Determine the [x, y] coordinate at the center of the cell enclosing the given text.  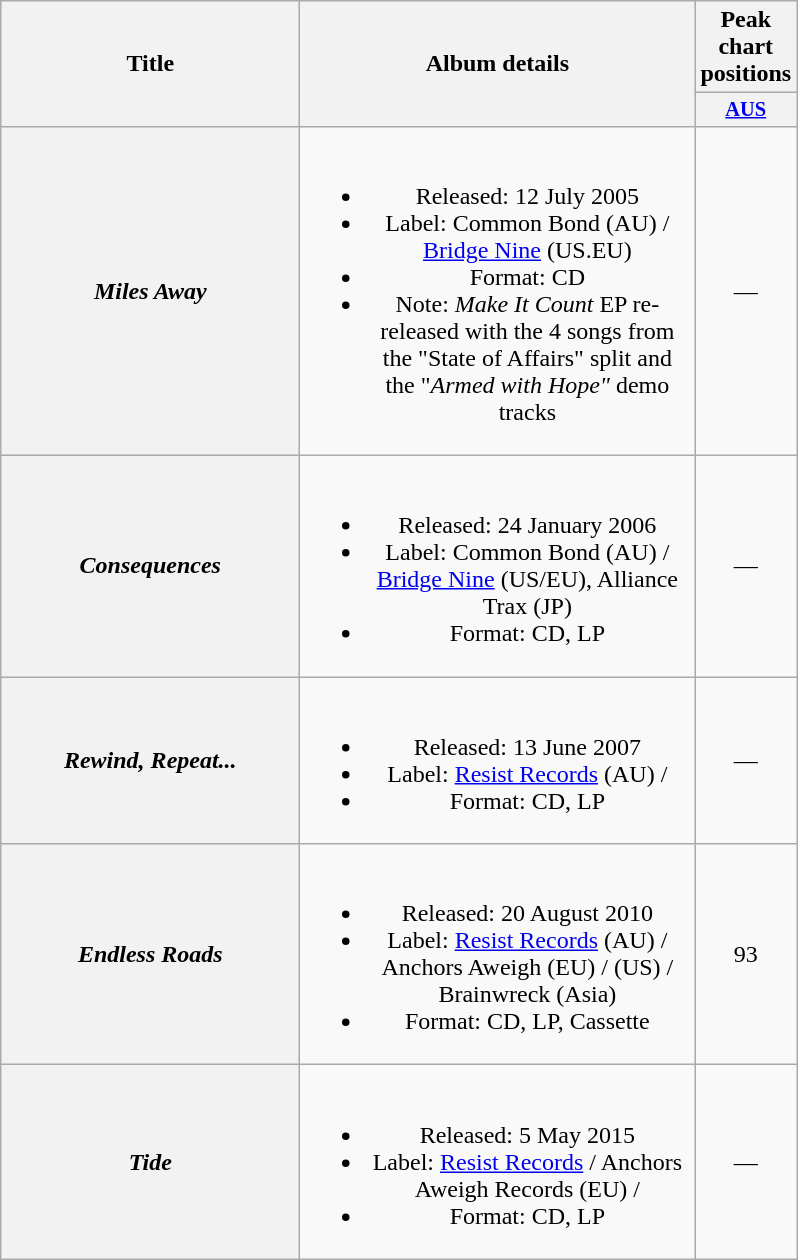
Released: 20 August 2010Label: Resist Records (AU) / Anchors Aweigh (EU) / (US) / Brainwreck (Asia)Format: CD, LP, Cassette [498, 954]
Album details [498, 64]
93 [746, 954]
Endless Roads [150, 954]
Peak chartpositions [746, 47]
Miles Away [150, 290]
Consequences [150, 566]
Rewind, Repeat... [150, 760]
Title [150, 64]
Released: 24 January 2006Label: Common Bond (AU) / Bridge Nine (US/EU), Alliance Trax (JP)Format: CD, LP [498, 566]
Released: 5 May 2015Label: Resist Records / Anchors Aweigh Records (EU) / Format: CD, LP [498, 1162]
Tide [150, 1162]
AUS [746, 110]
Released: 13 June 2007Label: Resist Records (AU) / Format: CD, LP [498, 760]
